Pinpoint the cell where the given text exists, returning its (x, y) midpoint coordinate. 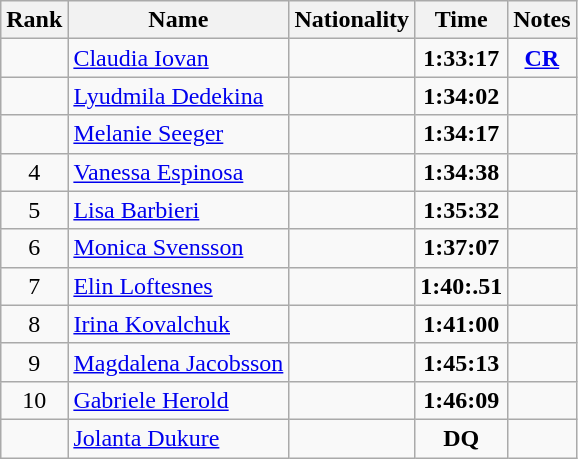
1:45:13 (462, 362)
DQ (462, 438)
8 (34, 324)
Nationality (352, 20)
Monica Svensson (178, 248)
Magdalena Jacobsson (178, 362)
1:34:02 (462, 96)
1:33:17 (462, 58)
1:37:07 (462, 248)
Elin Loftesnes (178, 286)
7 (34, 286)
Lisa Barbieri (178, 210)
Jolanta Dukure (178, 438)
1:35:32 (462, 210)
Claudia Iovan (178, 58)
9 (34, 362)
Melanie Seeger (178, 134)
6 (34, 248)
1:41:00 (462, 324)
1:46:09 (462, 400)
1:34:38 (462, 172)
1:40:.51 (462, 286)
Lyudmila Dedekina (178, 96)
10 (34, 400)
4 (34, 172)
Rank (34, 20)
Vanessa Espinosa (178, 172)
Gabriele Herold (178, 400)
Irina Kovalchuk (178, 324)
Time (462, 20)
Name (178, 20)
CR (542, 58)
5 (34, 210)
1:34:17 (462, 134)
Notes (542, 20)
